Identify which cell holds the provided text, then report its (X, Y) central coordinate. 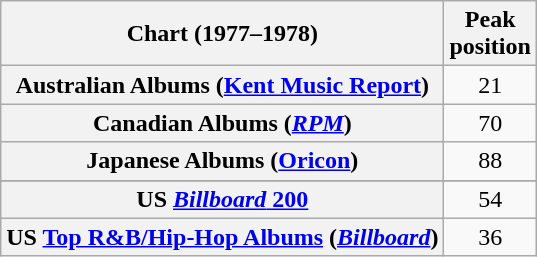
Canadian Albums (RPM) (222, 123)
36 (490, 237)
21 (490, 85)
70 (490, 123)
US Top R&B/Hip-Hop Albums (Billboard) (222, 237)
US Billboard 200 (222, 199)
88 (490, 161)
Japanese Albums (Oricon) (222, 161)
Chart (1977–1978) (222, 34)
Australian Albums (Kent Music Report) (222, 85)
54 (490, 199)
Peak position (490, 34)
